Detect which cell encompasses the target text, then output its (x, y) center coordinate. 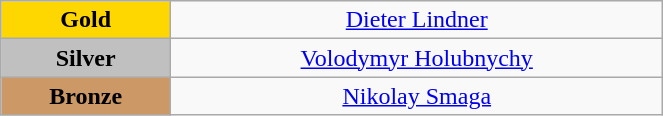
Gold (86, 20)
Silver (86, 58)
Nikolay Smaga (417, 96)
Dieter Lindner (417, 20)
Bronze (86, 96)
Volodymyr Holubnychy (417, 58)
